Scan for the cell matching the given text and deliver its [X, Y] coordinate at center. 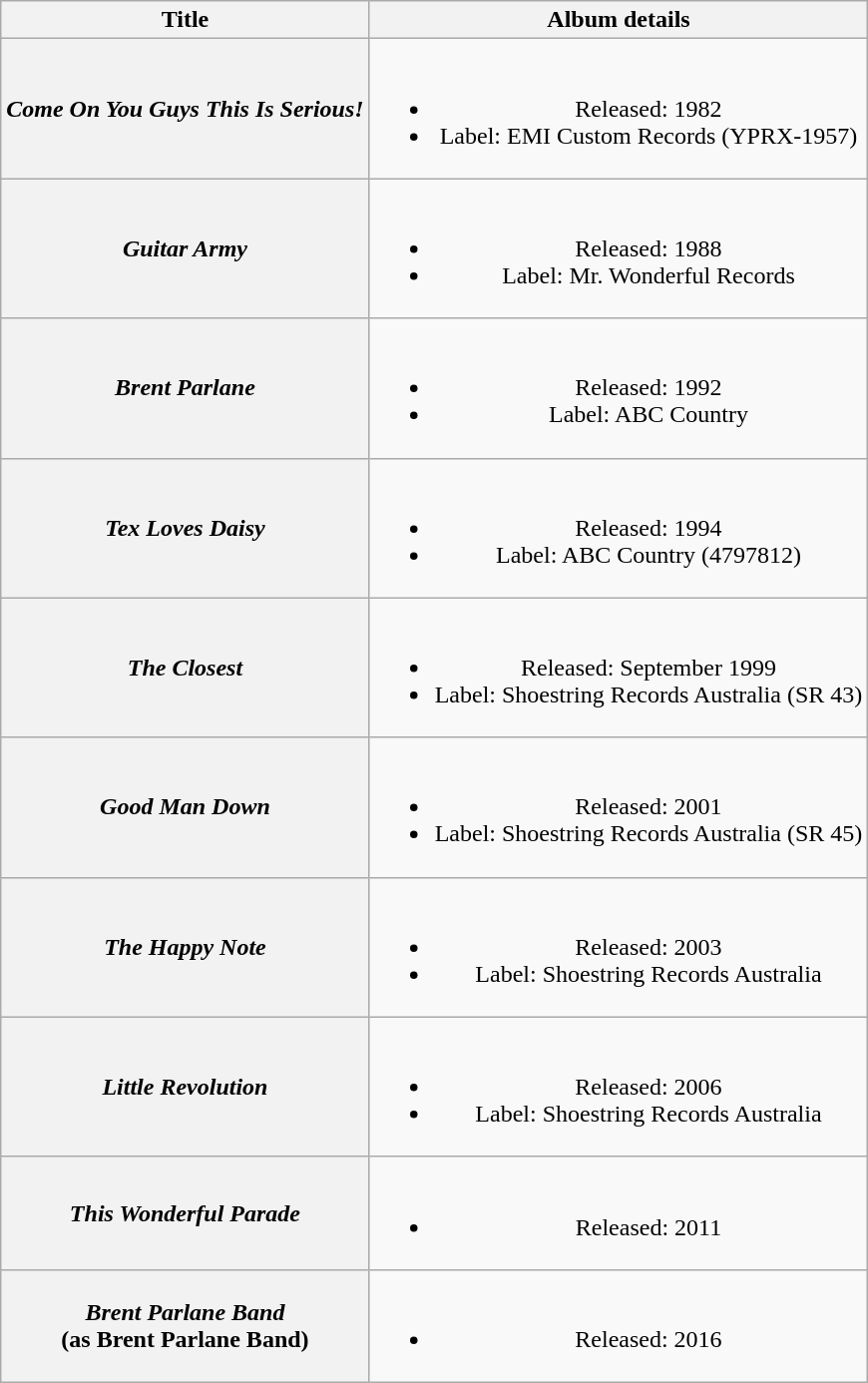
Title [186, 20]
The Closest [186, 668]
Brent Parlane [186, 388]
Released: 1982Label: EMI Custom Records (YPRX-1957) [619, 109]
Guitar Army [186, 248]
Released: 2016 [619, 1325]
Released: 2003Label: Shoestring Records Australia [619, 947]
Good Man Down [186, 807]
Brent Parlane Band (as Brent Parlane Band) [186, 1325]
Released: 1992Label: ABC Country [619, 388]
Come On You Guys This Is Serious! [186, 109]
This Wonderful Parade [186, 1213]
Released: 1994Label: ABC Country (4797812) [619, 528]
Released: 2006Label: Shoestring Records Australia [619, 1087]
Tex Loves Daisy [186, 528]
Album details [619, 20]
Released: September 1999Label: Shoestring Records Australia (SR 43) [619, 668]
Released: 2011 [619, 1213]
The Happy Note [186, 947]
Little Revolution [186, 1087]
Released: 1988Label: Mr. Wonderful Records [619, 248]
Released: 2001Label: Shoestring Records Australia (SR 45) [619, 807]
